Capture the cell that displays the provided text and extract its (x, y) central coordinate. 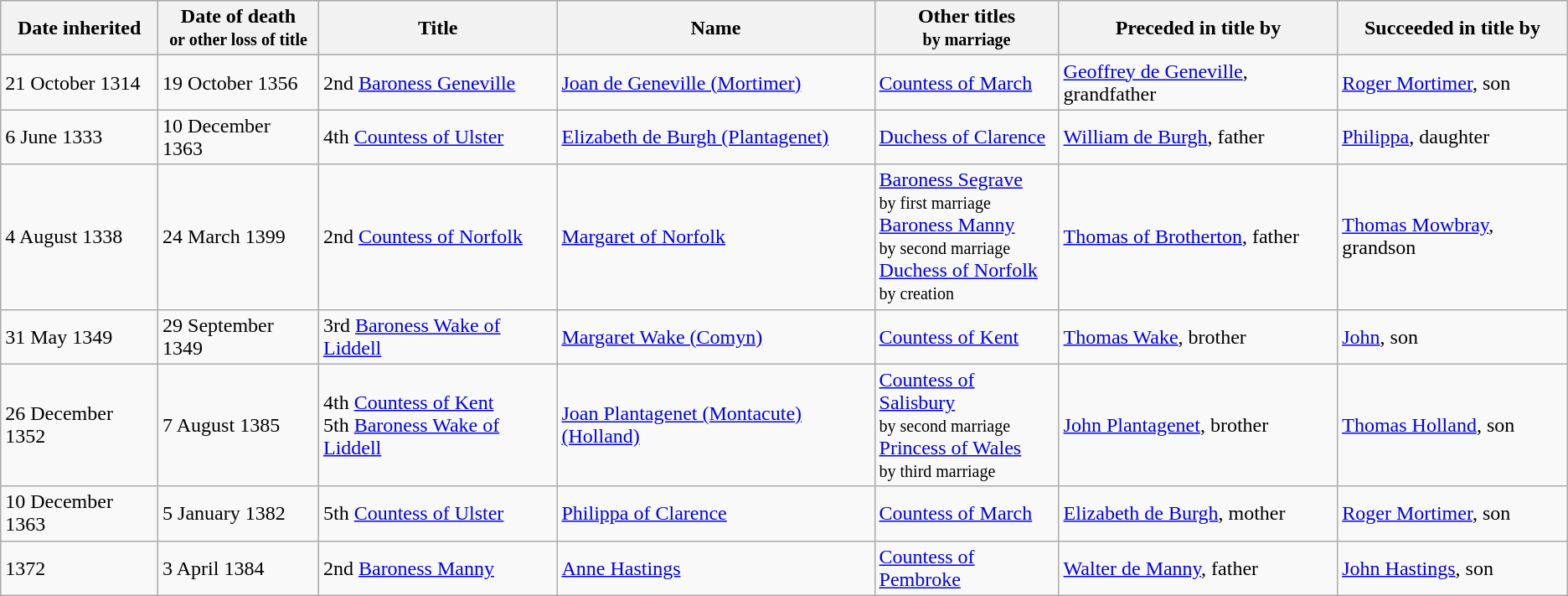
26 December 1352 (80, 425)
6 June 1333 (80, 137)
Joan de Geneville (Mortimer) (715, 82)
Joan Plantagenet (Montacute) (Holland) (715, 425)
Philippa of Clarence (715, 513)
Name (715, 29)
Countess of Salisburyby second marriagePrincess of Walesby third marriage (967, 425)
2nd Baroness Manny (437, 568)
29 September 1349 (239, 337)
19 October 1356 (239, 82)
Margaret Wake (Comyn) (715, 337)
Walter de Manny, father (1198, 568)
Thomas Mowbray, grandson (1452, 236)
Elizabeth de Burgh, mother (1198, 513)
5 January 1382 (239, 513)
1372 (80, 568)
4th Countess of Ulster (437, 137)
Anne Hastings (715, 568)
4th Countess of Kent5th Baroness Wake of Liddell (437, 425)
John Plantagenet, brother (1198, 425)
Countess of Pembroke (967, 568)
7 August 1385 (239, 425)
Title (437, 29)
3rd Baroness Wake of Liddell (437, 337)
Elizabeth de Burgh (Plantagenet) (715, 137)
Baroness Segraveby first marriageBaroness Mannyby second marriageDuchess of Norfolkby creation (967, 236)
Duchess of Clarence (967, 137)
John Hastings, son (1452, 568)
Date of deathor other loss of title (239, 29)
John, son (1452, 337)
21 October 1314 (80, 82)
Date inherited (80, 29)
Geoffrey de Geneville, grandfather (1198, 82)
William de Burgh, father (1198, 137)
Thomas of Brotherton, father (1198, 236)
Preceded in title by (1198, 29)
Other titlesby marriage (967, 29)
3 April 1384 (239, 568)
4 August 1338 (80, 236)
Thomas Wake, brother (1198, 337)
Philippa, daughter (1452, 137)
2nd Baroness Geneville (437, 82)
2nd Countess of Norfolk (437, 236)
Thomas Holland, son (1452, 425)
Margaret of Norfolk (715, 236)
5th Countess of Ulster (437, 513)
31 May 1349 (80, 337)
Succeeded in title by (1452, 29)
24 March 1399 (239, 236)
Countess of Kent (967, 337)
